From the cell containing the given text, extract its center point as (X, Y) coordinate. 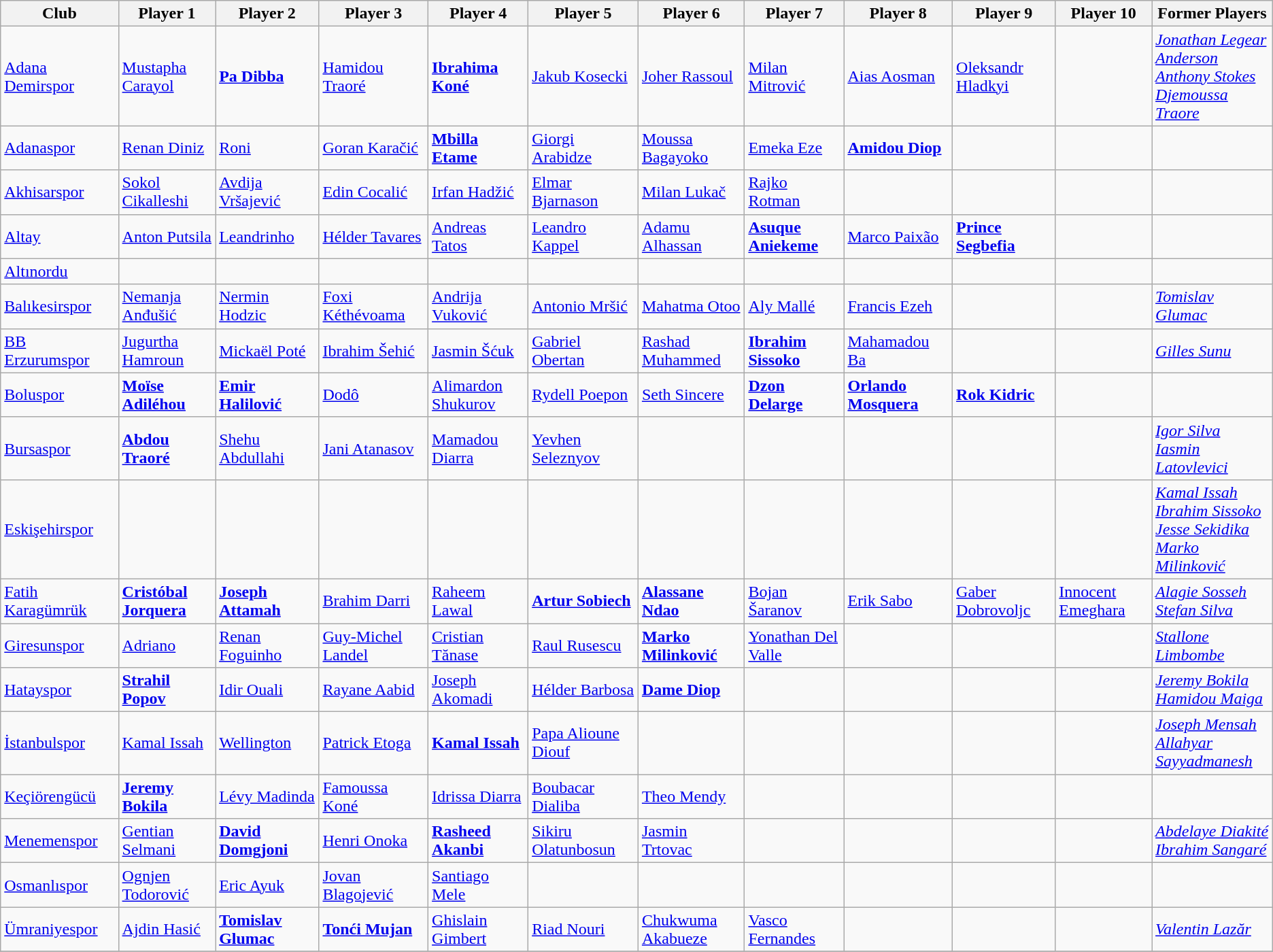
Mustapha Carayol (167, 76)
Hamidou Traoré (374, 76)
Player 1 (167, 14)
Adana Demirspor (60, 76)
Ghislain Gimbert (479, 929)
Tonći Mujan (374, 929)
Renan Foguinho (267, 645)
Roni (267, 148)
Seth Sincere (691, 394)
Irfan Hadžić (479, 192)
Prince Segbefia (1004, 237)
Igor Silva Iasmin Latovlevici (1212, 448)
Bursaspor (60, 448)
Giresunspor (60, 645)
David Domgjoni (267, 840)
İstanbulspor (60, 743)
Andrija Vuković (479, 306)
Sokol Cikalleshi (167, 192)
Emeka Eze (794, 148)
Bojan Šaranov (794, 601)
Marko Milinković (691, 645)
Antonio Mršić (583, 306)
Santiago Mele (479, 885)
Player 8 (898, 14)
Chukwuma Akabueze (691, 929)
Aias Aosman (898, 76)
Moussa Bagayoko (691, 148)
Player 10 (1104, 14)
Nermin Hodzic (267, 306)
Keçiörengücü (60, 797)
Kamal Issah Ibrahim Sissoko Jesse Sekidika Marko Milinković (1212, 529)
Lévy Madinda (267, 797)
Ajdin Hasić (167, 929)
Foxi Kéthévoama (374, 306)
Famoussa Koné (374, 797)
Pa Dibba (267, 76)
Dodô (374, 394)
Joseph Attamah (267, 601)
Hatayspor (60, 690)
Brahim Darri (374, 601)
Joher Rassoul (691, 76)
Emir Halilović (267, 394)
Moïse Adiléhou (167, 394)
Erik Sabo (898, 601)
Alassane Ndao (691, 601)
Oleksandr Hladkyi (1004, 76)
Idir Ouali (267, 690)
Mickaël Poté (267, 351)
Wellington (267, 743)
Player 4 (479, 14)
Dame Diop (691, 690)
Jasmin Šćuk (479, 351)
Edin Cocalić (374, 192)
Rajko Rotman (794, 192)
Andreas Tatos (479, 237)
Giorgi Arabidze (583, 148)
Milan Mitrović (794, 76)
Gaber Dobrovoljc (1004, 601)
Ümraniyespor (60, 929)
Hélder Tavares (374, 237)
Mamadou Diarra (479, 448)
Ibrahima Koné (479, 76)
Cristian Tănase (479, 645)
Jonathan Legear Anderson Anthony Stokes Djemoussa Traore (1212, 76)
Papa Alioune Diouf (583, 743)
Adamu Alhassan (691, 237)
Rashad Muhammed (691, 351)
Nemanja Anđušić (167, 306)
Adanaspor (60, 148)
Mbilla Etame (479, 148)
Balıkesirspor (60, 306)
Anton Putsila (167, 237)
Gabriel Obertan (583, 351)
Player 7 (794, 14)
Innocent Emeghara (1104, 601)
Rok Kidric (1004, 394)
Hélder Barbosa (583, 690)
Boubacar Dialiba (583, 797)
Jugurtha Hamroun (167, 351)
Mahamadou Ba (898, 351)
Abdou Traoré (167, 448)
Strahil Popov (167, 690)
Jakub Kosecki (583, 76)
Asuque Aniekeme (794, 237)
Fatih Karagümrük (60, 601)
Joseph Mensah Allahyar Sayyadmanesh (1212, 743)
Aly Mallé (794, 306)
Adriano (167, 645)
Jeremy Bokila (167, 797)
Renan Diniz (167, 148)
Artur Sobiech (583, 601)
Ognjen Todorović (167, 885)
Rydell Poepon (583, 394)
Francis Ezeh (898, 306)
Gilles Sunu (1212, 351)
Player 2 (267, 14)
Valentin Lazăr (1212, 929)
Club (60, 14)
Ibrahim Šehić (374, 351)
Ibrahim Sissoko (794, 351)
Sikiru Olatunbosun (583, 840)
Player 6 (691, 14)
Akhisarspor (60, 192)
Jasmin Trtovac (691, 840)
Goran Karačić (374, 148)
Osmanlıspor (60, 885)
Player 9 (1004, 14)
Alagie Sosseh Stefan Silva (1212, 601)
Milan Lukač (691, 192)
Patrick Etoga (374, 743)
Abdelaye Diakité Ibrahim Sangaré (1212, 840)
Elmar Bjarnason (583, 192)
Eric Ayuk (267, 885)
Rasheed Akanbi (479, 840)
Idrissa Diarra (479, 797)
Shehu Abdullahi (267, 448)
Cristóbal Jorquera (167, 601)
Boluspor (60, 394)
Yevhen Seleznyov (583, 448)
Jeremy Bokila Hamidou Maiga (1212, 690)
Stallone Limbombe (1212, 645)
Mahatma Otoo (691, 306)
Amidou Diop (898, 148)
Guy-Michel Landel (374, 645)
Leandrinho (267, 237)
Avdija Vršajević (267, 192)
Eskişehirspor (60, 529)
Player 3 (374, 14)
Orlando Mosquera (898, 394)
Gentian Selmani (167, 840)
Altay (60, 237)
Marco Paixão (898, 237)
Joseph Akomadi (479, 690)
Yonathan Del Valle (794, 645)
Theo Mendy (691, 797)
Menemenspor (60, 840)
Vasco Fernandes (794, 929)
Jovan Blagojević (374, 885)
Dzon Delarge (794, 394)
Rayane Aabid (374, 690)
BB Erzurumspor (60, 351)
Henri Onoka (374, 840)
Raul Rusescu (583, 645)
Player 5 (583, 14)
Jani Atanasov (374, 448)
Altınordu (60, 271)
Former Players (1212, 14)
Raheem Lawal (479, 601)
Alimardon Shukurov (479, 394)
Leandro Kappel (583, 237)
Riad Nouri (583, 929)
